Provide the [X, Y] coordinate of the cell's center where the given text is located.  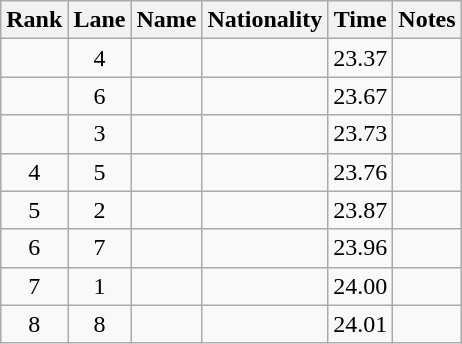
1 [100, 286]
23.87 [360, 210]
Notes [427, 20]
24.01 [360, 324]
23.76 [360, 172]
Lane [100, 20]
Rank [34, 20]
3 [100, 134]
23.67 [360, 96]
24.00 [360, 286]
Time [360, 20]
Name [166, 20]
23.37 [360, 58]
23.96 [360, 248]
23.73 [360, 134]
Nationality [265, 20]
2 [100, 210]
